Return (X, Y) of the center of cell containing provided text 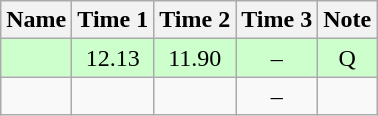
11.90 (195, 58)
Time 3 (277, 20)
Note (348, 20)
Time 1 (113, 20)
Time 2 (195, 20)
Name (36, 20)
Q (348, 58)
12.13 (113, 58)
